Find where the given text appears and provide that cell's center as [X, Y] coordinate. 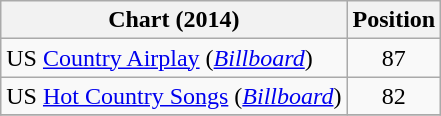
Position [394, 20]
Chart (2014) [174, 20]
US Hot Country Songs (Billboard) [174, 96]
87 [394, 58]
82 [394, 96]
US Country Airplay (Billboard) [174, 58]
